Locate the cell with the specified text and output its [x, y] center coordinate. 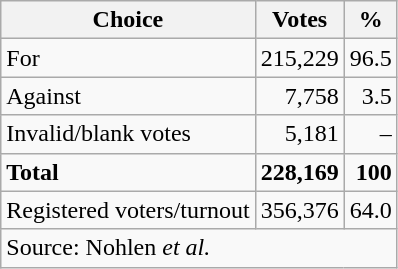
64.0 [370, 210]
3.5 [370, 96]
Invalid/blank votes [128, 134]
215,229 [300, 58]
96.5 [370, 58]
Choice [128, 20]
% [370, 20]
– [370, 134]
228,169 [300, 172]
Source: Nohlen et al. [199, 248]
5,181 [300, 134]
Votes [300, 20]
7,758 [300, 96]
100 [370, 172]
Total [128, 172]
For [128, 58]
356,376 [300, 210]
Against [128, 96]
Registered voters/turnout [128, 210]
